Capture the cell that displays the provided text and extract its (X, Y) central coordinate. 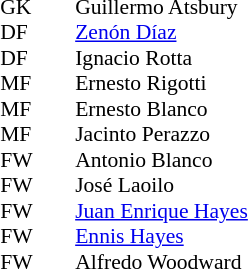
Zenón Díaz (162, 33)
Jacinto Perazzo (162, 135)
José Laoilo (162, 185)
Ennis Hayes (162, 237)
Ernesto Blanco (162, 109)
Ignacio Rotta (162, 58)
Ernesto Rigotti (162, 83)
Antonio Blanco (162, 160)
Juan Enrique Hayes (162, 211)
